Capture the cell that displays the provided text and extract its (X, Y) central coordinate. 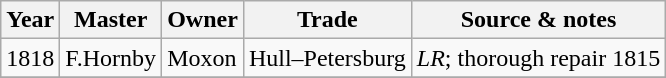
LR; thorough repair 1815 (538, 58)
Source & notes (538, 20)
Year (30, 20)
Moxon (203, 58)
Master (111, 20)
Owner (203, 20)
F.Hornby (111, 58)
Hull–Petersburg (327, 58)
1818 (30, 58)
Trade (327, 20)
